Detect which cell encompasses the target text, then output its [X, Y] center coordinate. 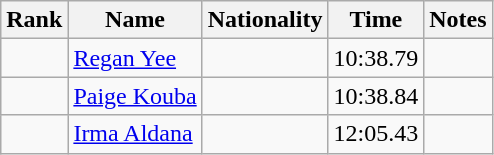
Irma Aldana [135, 134]
Paige Kouba [135, 96]
Time [376, 20]
Notes [458, 20]
10:38.84 [376, 96]
Rank [34, 20]
Regan Yee [135, 58]
10:38.79 [376, 58]
Name [135, 20]
12:05.43 [376, 134]
Nationality [265, 20]
